Scan for the cell matching the given text and deliver its [x, y] coordinate at center. 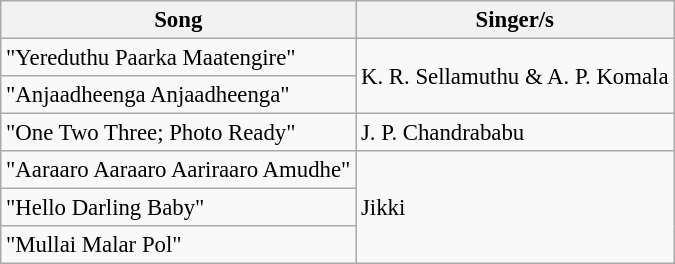
"One Two Three; Photo Ready" [178, 133]
"Aaraaro Aaraaro Aariraaro Amudhe" [178, 170]
Singer/s [515, 20]
Song [178, 20]
"Hello Darling Baby" [178, 208]
"Yereduthu Paarka Maatengire" [178, 58]
K. R. Sellamuthu & A. P. Komala [515, 76]
J. P. Chandrababu [515, 133]
"Mullai Malar Pol" [178, 245]
Jikki [515, 208]
"Anjaadheenga Anjaadheenga" [178, 95]
